From the cell containing the given text, extract its center point as [X, Y] coordinate. 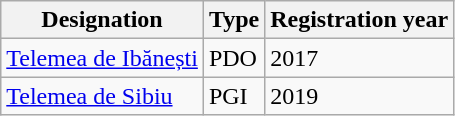
2019 [360, 96]
PGI [234, 96]
Type [234, 20]
Registration year [360, 20]
2017 [360, 58]
Telemea de Ibănești [102, 58]
Designation [102, 20]
PDO [234, 58]
Telemea de Sibiu [102, 96]
